Pinpoint the cell where the given text exists, returning its [X, Y] midpoint coordinate. 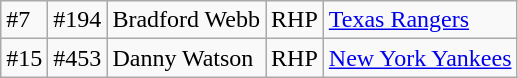
Bradford Webb [186, 20]
#7 [24, 20]
#15 [24, 58]
#453 [78, 58]
New York Yankees [420, 58]
Texas Rangers [420, 20]
#194 [78, 20]
Danny Watson [186, 58]
